Capture the cell that displays the provided text and extract its (x, y) central coordinate. 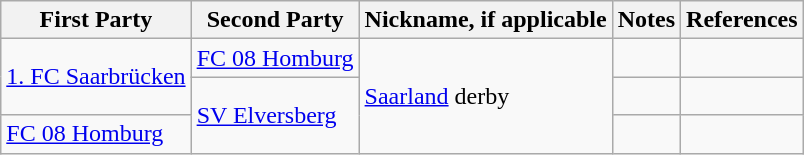
SV Elversberg (275, 115)
References (742, 20)
Second Party (275, 20)
Notes (646, 20)
Nickname, if applicable (486, 20)
1. FC Saarbrücken (96, 77)
First Party (96, 20)
Saarland derby (486, 96)
